Locate the cell with the specified text and output its (x, y) center coordinate. 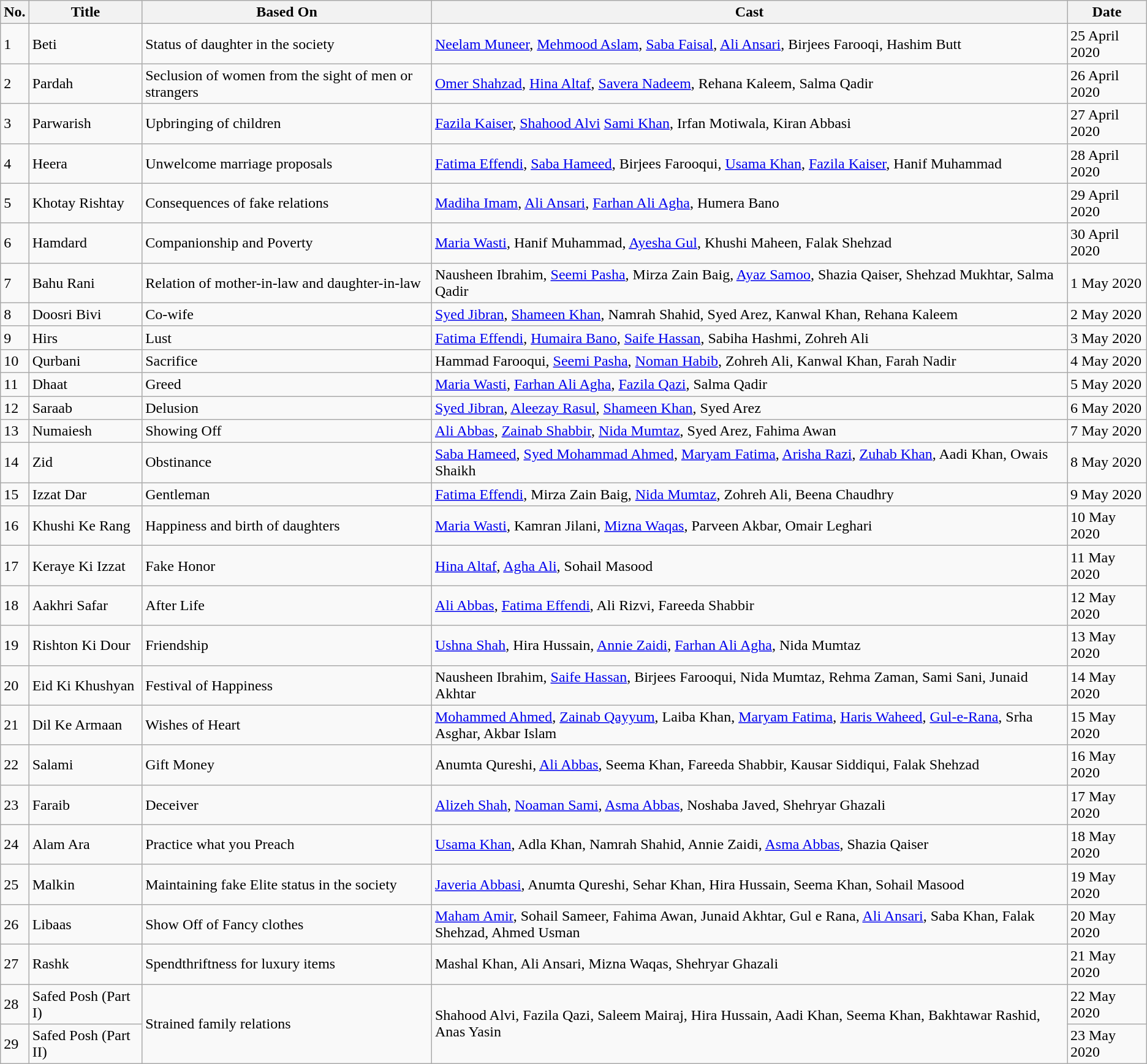
5 May 2020 (1107, 384)
7 May 2020 (1107, 431)
Libaas (86, 924)
3 May 2020 (1107, 338)
5 (15, 203)
Maria Wasti, Kamran Jilani, Mizna Waqas, Parveen Akbar, Omair Leghari (749, 526)
Salami (86, 764)
Faraib (86, 805)
19 (15, 646)
Ali Abbas, Fatima Effendi, Ali Rizvi, Fareeda Shabbir (749, 605)
Ali Abbas, Zainab Shabbir, Nida Mumtaz, Syed Arez, Fahima Awan (749, 431)
Deceiver (287, 805)
Lust (287, 338)
Maria Wasti, Farhan Ali Agha, Fazila Qazi, Salma Qadir (749, 384)
Hirs (86, 338)
Title (86, 12)
29 April 2020 (1107, 203)
Qurbani (86, 361)
Pardah (86, 83)
10 (15, 361)
Co-wife (287, 314)
8 (15, 314)
25 (15, 885)
6 May 2020 (1107, 407)
12 (15, 407)
Seclusion of women from the sight of men or strangers (287, 83)
Fatima Effendi, Saba Hameed, Birjees Farooqui, Usama Khan, Fazila Kaiser, Hanif Muhammad (749, 163)
Fatima Effendi, Humaira Bano, Saife Hassan, Sabiha Hashmi, Zohreh Ali (749, 338)
15 (15, 494)
Cast (749, 12)
Relation of mother-in-law and daughter-in-law (287, 283)
21 May 2020 (1107, 964)
27 (15, 964)
Khotay Rishtay (86, 203)
27 April 2020 (1107, 124)
Mashal Khan, Ali Ansari, Mizna Waqas, Shehryar Ghazali (749, 964)
15 May 2020 (1107, 725)
Ushna Shah, Hira Hussain, Annie Zaidi, Farhan Ali Agha, Nida Mumtaz (749, 646)
22 May 2020 (1107, 1003)
4 May 2020 (1107, 361)
Status of daughter in the society (287, 44)
Hammad Farooqui, Seemi Pasha, Noman Habib, Zohreh Ali, Kanwal Khan, Farah Nadir (749, 361)
Fake Honor (287, 566)
28 (15, 1003)
After Life (287, 605)
Practice what you Preach (287, 844)
Neelam Muneer, Mehmood Aslam, Saba Faisal, Ali Ansari, Birjees Farooqi, Hashim Butt (749, 44)
Syed Jibran, Aleezay Rasul, Shameen Khan, Syed Arez (749, 407)
28 April 2020 (1107, 163)
Consequences of fake relations (287, 203)
9 (15, 338)
Javeria Abbasi, Anumta Qureshi, Sehar Khan, Hira Hussain, Seema Khan, Sohail Masood (749, 885)
1 (15, 44)
25 April 2020 (1107, 44)
23 May 2020 (1107, 1044)
Parwarish (86, 124)
Upbringing of children (287, 124)
Eid Ki Khushyan (86, 685)
Gentleman (287, 494)
Alizeh Shah, Noaman Sami, Asma Abbas, Noshaba Javed, Shehryar Ghazali (749, 805)
Rashk (86, 964)
Maham Amir, Sohail Sameer, Fahima Awan, Junaid Akhtar, Gul e Rana, Ali Ansari, Saba Khan, Falak Shehzad, Ahmed Usman (749, 924)
Date (1107, 12)
3 (15, 124)
Saraab (86, 407)
2 May 2020 (1107, 314)
Obstinance (287, 463)
No. (15, 12)
13 (15, 431)
Khushi Ke Rang (86, 526)
10 May 2020 (1107, 526)
Izzat Dar (86, 494)
Nausheen Ibrahim, Saife Hassan, Birjees Farooqui, Nida Mumtaz, Rehma Zaman, Sami Sani, Junaid Akhtar (749, 685)
Malkin (86, 885)
16 May 2020 (1107, 764)
Keraye Ki Izzat (86, 566)
Fatima Effendi, Mirza Zain Baig, Nida Mumtaz, Zohreh Ali, Beena Chaudhry (749, 494)
Syed Jibran, Shameen Khan, Namrah Shahid, Syed Arez, Kanwal Khan, Rehana Kaleem (749, 314)
Spendthriftness for luxury items (287, 964)
Maria Wasti, Hanif Muhammad, Ayesha Gul, Khushi Maheen, Falak Shehzad (749, 243)
Bahu Rani (86, 283)
Shahood Alvi, Fazila Qazi, Saleem Mairaj, Hira Hussain, Aadi Khan, Seema Khan, Bakhtawar Rashid, Anas Yasin (749, 1024)
20 (15, 685)
18 May 2020 (1107, 844)
Hina Altaf, Agha Ali, Sohail Masood (749, 566)
Sacrifice (287, 361)
Hamdard (86, 243)
Anumta Qureshi, Ali Abbas, Seema Khan, Fareeda Shabbir, Kausar Siddiqui, Falak Shehzad (749, 764)
Unwelcome marriage proposals (287, 163)
17 May 2020 (1107, 805)
Gift Money (287, 764)
Numaiesh (86, 431)
Wishes of Heart (287, 725)
Beti (86, 44)
14 (15, 463)
Companionship and Poverty (287, 243)
Happiness and birth of daughters (287, 526)
18 (15, 605)
11 May 2020 (1107, 566)
Saba Hameed, Syed Mohammad Ahmed, Maryam Fatima, Arisha Razi, Zuhab Khan, Aadi Khan, Owais Shaikh (749, 463)
Based On (287, 12)
Heera (86, 163)
Greed (287, 384)
Delusion (287, 407)
Mohammed Ahmed, Zainab Qayyum, Laiba Khan, Maryam Fatima, Haris Waheed, Gul-e-Rana, Srha Asghar, Akbar Islam (749, 725)
Safed Posh (Part II) (86, 1044)
Maintaining fake Elite status in the society (287, 885)
14 May 2020 (1107, 685)
Alam Ara (86, 844)
Festival of Happiness (287, 685)
19 May 2020 (1107, 885)
Aakhri Safar (86, 605)
2 (15, 83)
22 (15, 764)
21 (15, 725)
Show Off of Fancy clothes (287, 924)
Omer Shahzad, Hina Altaf, Savera Nadeem, Rehana Kaleem, Salma Qadir (749, 83)
Dhaat (86, 384)
16 (15, 526)
Safed Posh (Part I) (86, 1003)
23 (15, 805)
17 (15, 566)
13 May 2020 (1107, 646)
1 May 2020 (1107, 283)
Showing Off (287, 431)
Strained family relations (287, 1024)
26 (15, 924)
Usama Khan, Adla Khan, Namrah Shahid, Annie Zaidi, Asma Abbas, Shazia Qaiser (749, 844)
4 (15, 163)
7 (15, 283)
8 May 2020 (1107, 463)
Friendship (287, 646)
Fazila Kaiser, Shahood Alvi Sami Khan, Irfan Motiwala, Kiran Abbasi (749, 124)
29 (15, 1044)
6 (15, 243)
20 May 2020 (1107, 924)
12 May 2020 (1107, 605)
30 April 2020 (1107, 243)
Madiha Imam, Ali Ansari, Farhan Ali Agha, Humera Bano (749, 203)
Doosri Bivi (86, 314)
24 (15, 844)
Rishton Ki Dour (86, 646)
Dil Ke Armaan (86, 725)
11 (15, 384)
Zid (86, 463)
9 May 2020 (1107, 494)
Nausheen Ibrahim, Seemi Pasha, Mirza Zain Baig, Ayaz Samoo, Shazia Qaiser, Shehzad Mukhtar, Salma Qadir (749, 283)
26 April 2020 (1107, 83)
